Detect which cell encompasses the target text, then output its (X, Y) center coordinate. 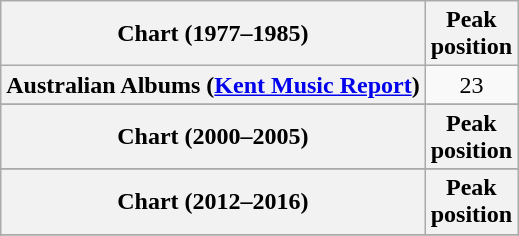
Chart (2000–2005) (213, 136)
23 (471, 85)
Chart (2012–2016) (213, 202)
Australian Albums (Kent Music Report) (213, 85)
Chart (1977–1985) (213, 34)
